Identify which cell holds the provided text, then report its [x, y] central coordinate. 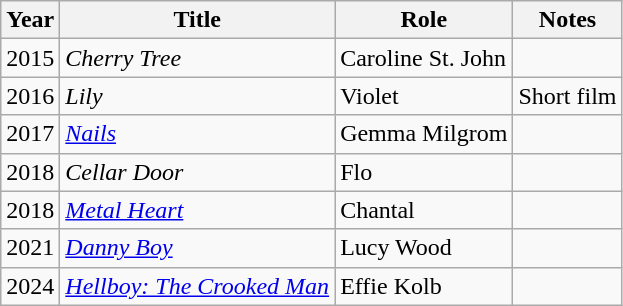
Role [424, 20]
Lucy Wood [424, 248]
2016 [30, 96]
Effie Kolb [424, 286]
Flo [424, 172]
2017 [30, 134]
Chantal [424, 210]
2024 [30, 286]
Violet [424, 96]
Lily [198, 96]
Caroline St. John [424, 58]
Gemma Milgrom [424, 134]
Notes [568, 20]
Danny Boy [198, 248]
Title [198, 20]
Metal Heart [198, 210]
Cellar Door [198, 172]
2021 [30, 248]
Nails [198, 134]
Short film [568, 96]
2015 [30, 58]
Cherry Tree [198, 58]
Year [30, 20]
Hellboy: The Crooked Man [198, 286]
